Detect which cell encompasses the target text, then output its (x, y) center coordinate. 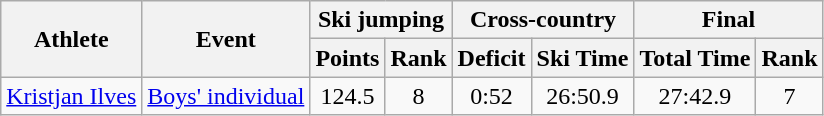
Event (226, 39)
0:52 (492, 96)
Kristjan Ilves (72, 96)
Total Time (695, 58)
Ski Time (582, 58)
8 (418, 96)
7 (790, 96)
Deficit (492, 58)
Ski jumping (381, 20)
Final (728, 20)
27:42.9 (695, 96)
Cross-country (543, 20)
26:50.9 (582, 96)
124.5 (348, 96)
Boys' individual (226, 96)
Points (348, 58)
Athlete (72, 39)
